Locate the cell with the specified text and output its (X, Y) center coordinate. 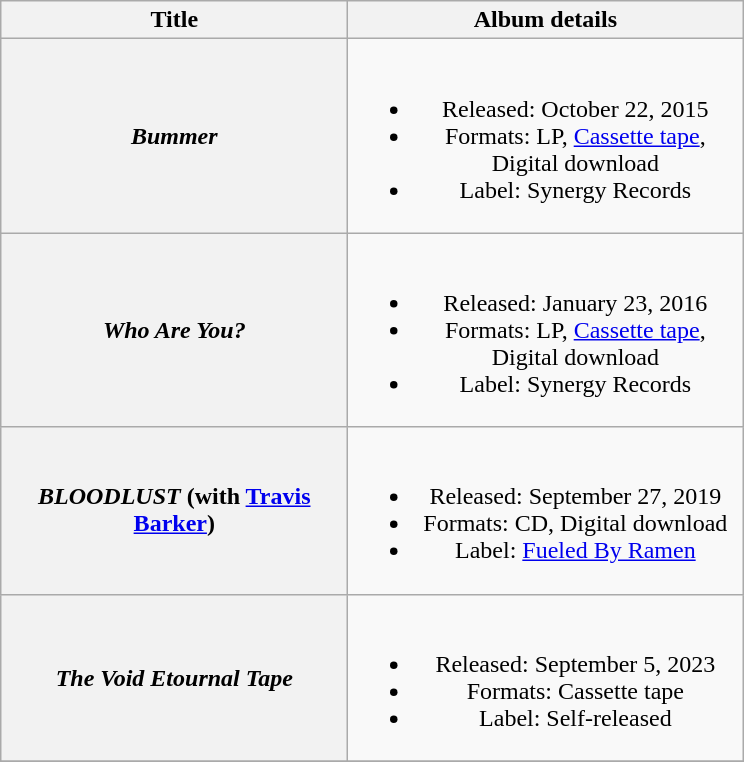
Released: January 23, 2016Formats: LP, Cassette tape, Digital downloadLabel: Synergy Records (546, 330)
The Void Etournal Tape (174, 678)
BLOODLUST (with Travis Barker) (174, 510)
Who Are You? (174, 330)
Released: September 27, 2019Formats: CD, Digital downloadLabel: Fueled By Ramen (546, 510)
Bummer (174, 136)
Released: October 22, 2015Formats: LP, Cassette tape, Digital downloadLabel: Synergy Records (546, 136)
Album details (546, 20)
Released: September 5, 2023Formats: Cassette tapeLabel: Self-released (546, 678)
Title (174, 20)
